Output the (X, Y) coordinate of the center of the cell containing the given text.  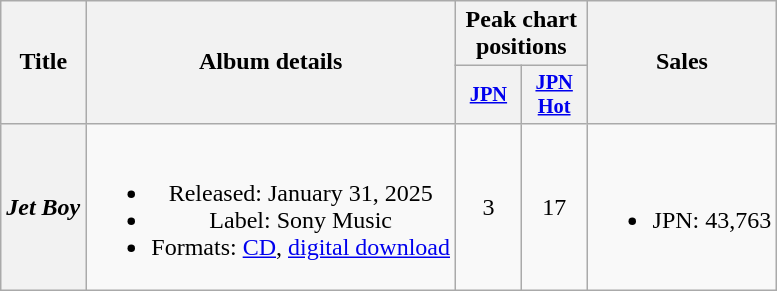
Title (44, 62)
Album details (271, 62)
Jet Boy (44, 206)
JPN: 43,763 (682, 206)
3 (489, 206)
Peak chart positions (522, 34)
JPNHot (554, 95)
Sales (682, 62)
JPN (489, 95)
Released: January 31, 2025Label: Sony MusicFormats: CD, digital download (271, 206)
17 (554, 206)
